Return [x, y] of the center of cell containing provided text 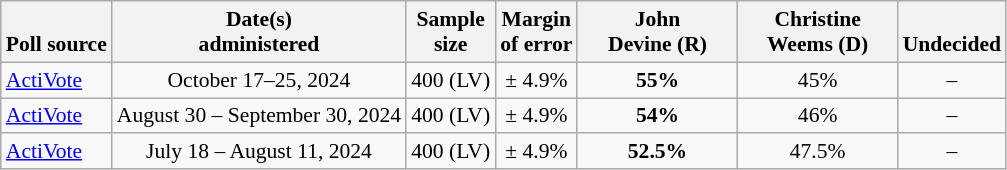
October 17–25, 2024 [259, 80]
Date(s)administered [259, 32]
Samplesize [450, 32]
47.5% [818, 152]
52.5% [657, 152]
JohnDevine (R) [657, 32]
ChristineWeems (D) [818, 32]
Poll source [56, 32]
Marginof error [536, 32]
July 18 – August 11, 2024 [259, 152]
Undecided [952, 32]
54% [657, 116]
45% [818, 80]
46% [818, 116]
August 30 – September 30, 2024 [259, 116]
55% [657, 80]
